Locate the cell with the specified text and output its [x, y] center coordinate. 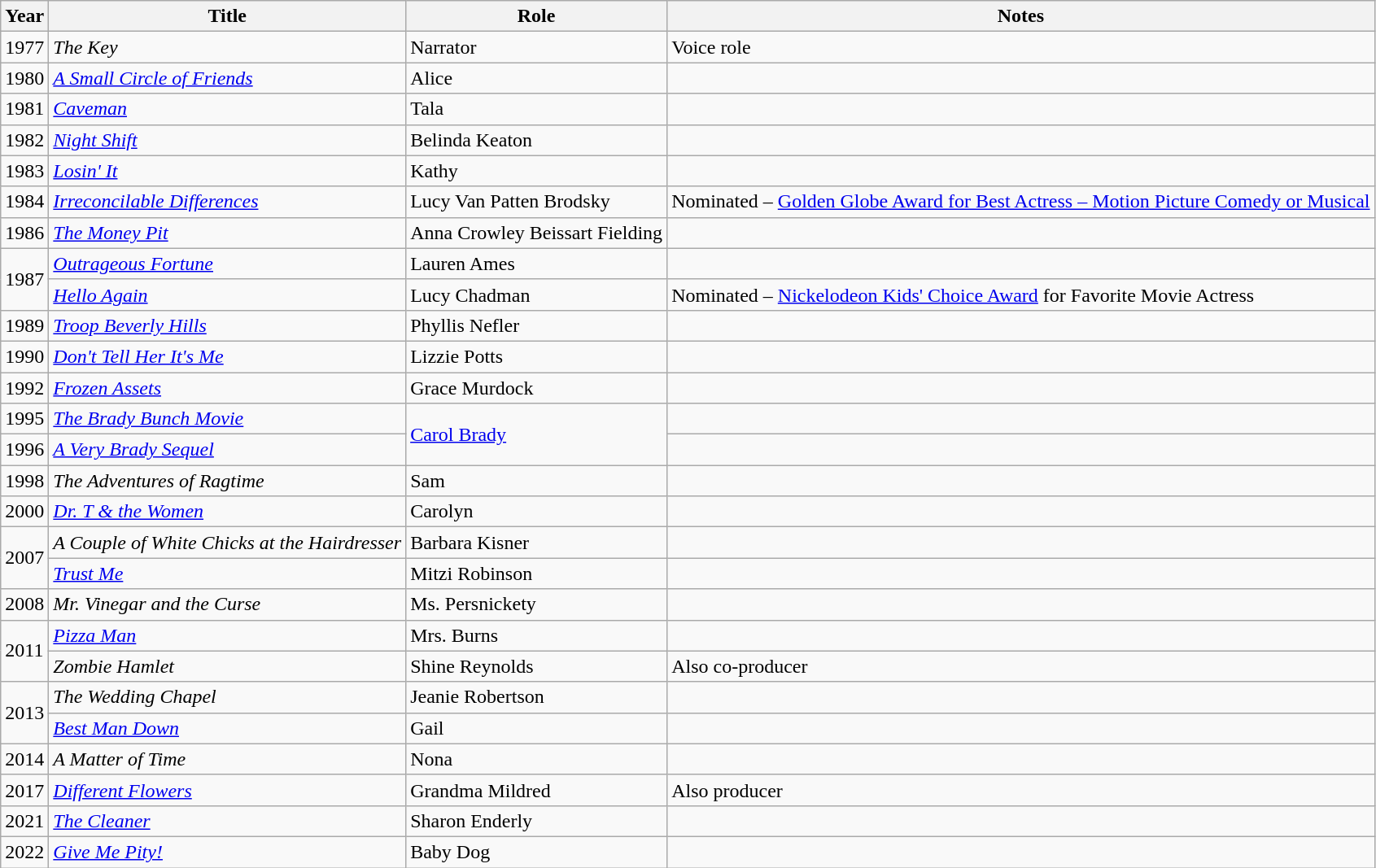
2021 [24, 821]
2013 [24, 713]
A Small Circle of Friends [228, 78]
Sharon Enderly [537, 821]
Barbara Kisner [537, 543]
The Key [228, 47]
2022 [24, 852]
Notes [1020, 16]
Mitzi Robinson [537, 574]
1982 [24, 140]
Title [228, 16]
Carol Brady [537, 434]
Tala [537, 109]
The Brady Bunch Movie [228, 419]
2000 [24, 512]
Grandma Mildred [537, 790]
Role [537, 16]
1990 [24, 356]
Lauren Ames [537, 264]
Anna Crowley Beissart Fielding [537, 233]
The Cleaner [228, 821]
A Matter of Time [228, 759]
Mrs. Burns [537, 635]
The Adventures of Ragtime [228, 481]
Belinda Keaton [537, 140]
1996 [24, 450]
1983 [24, 171]
Phyllis Nefler [537, 325]
Trust Me [228, 574]
2014 [24, 759]
Nona [537, 759]
Voice role [1020, 47]
Also co-producer [1020, 666]
The Money Pit [228, 233]
1984 [24, 202]
Irreconcilable Differences [228, 202]
Mr. Vinegar and the Curse [228, 604]
Troop Beverly Hills [228, 325]
Shine Reynolds [537, 666]
1977 [24, 47]
A Couple of White Chicks at the Hairdresser [228, 543]
Carolyn [537, 512]
Sam [537, 481]
1981 [24, 109]
Year [24, 16]
Alice [537, 78]
Ms. Persnickety [537, 604]
1998 [24, 481]
1989 [24, 325]
1992 [24, 388]
1987 [24, 279]
Best Man Down [228, 728]
Hello Again [228, 294]
Also producer [1020, 790]
Zombie Hamlet [228, 666]
Give Me Pity! [228, 852]
Kathy [537, 171]
Night Shift [228, 140]
Lizzie Potts [537, 356]
Jeanie Robertson [537, 697]
Nominated – Golden Globe Award for Best Actress – Motion Picture Comedy or Musical [1020, 202]
Lucy Chadman [537, 294]
Don't Tell Her It's Me [228, 356]
Baby Dog [537, 852]
Gail [537, 728]
2008 [24, 604]
Pizza Man [228, 635]
A Very Brady Sequel [228, 450]
Nominated – Nickelodeon Kids' Choice Award for Favorite Movie Actress [1020, 294]
Dr. T & the Women [228, 512]
2017 [24, 790]
Outrageous Fortune [228, 264]
Losin' It [228, 171]
1995 [24, 419]
Narrator [537, 47]
2007 [24, 558]
Lucy Van Patten Brodsky [537, 202]
Caveman [228, 109]
Grace Murdock [537, 388]
The Wedding Chapel [228, 697]
2011 [24, 651]
Frozen Assets [228, 388]
Different Flowers [228, 790]
1980 [24, 78]
1986 [24, 233]
